Scan for the cell matching the given text and deliver its (X, Y) coordinate at center. 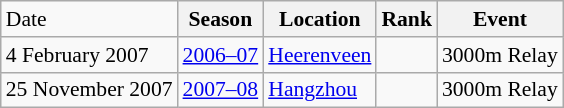
Rank (406, 19)
Heerenveen (320, 55)
Season (221, 19)
Hangzhou (320, 90)
Location (320, 19)
4 February 2007 (90, 55)
2007–08 (221, 90)
Date (90, 19)
2006–07 (221, 55)
25 November 2007 (90, 90)
Event (500, 19)
